Determine the (x, y) coordinate at the center of the cell enclosing the given text.  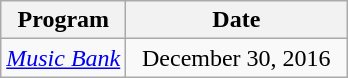
Program (64, 20)
Date (236, 20)
December 30, 2016 (236, 58)
Music Bank (64, 58)
